For the text-containing cell, return its midpoint in [x, y] coordinate format. 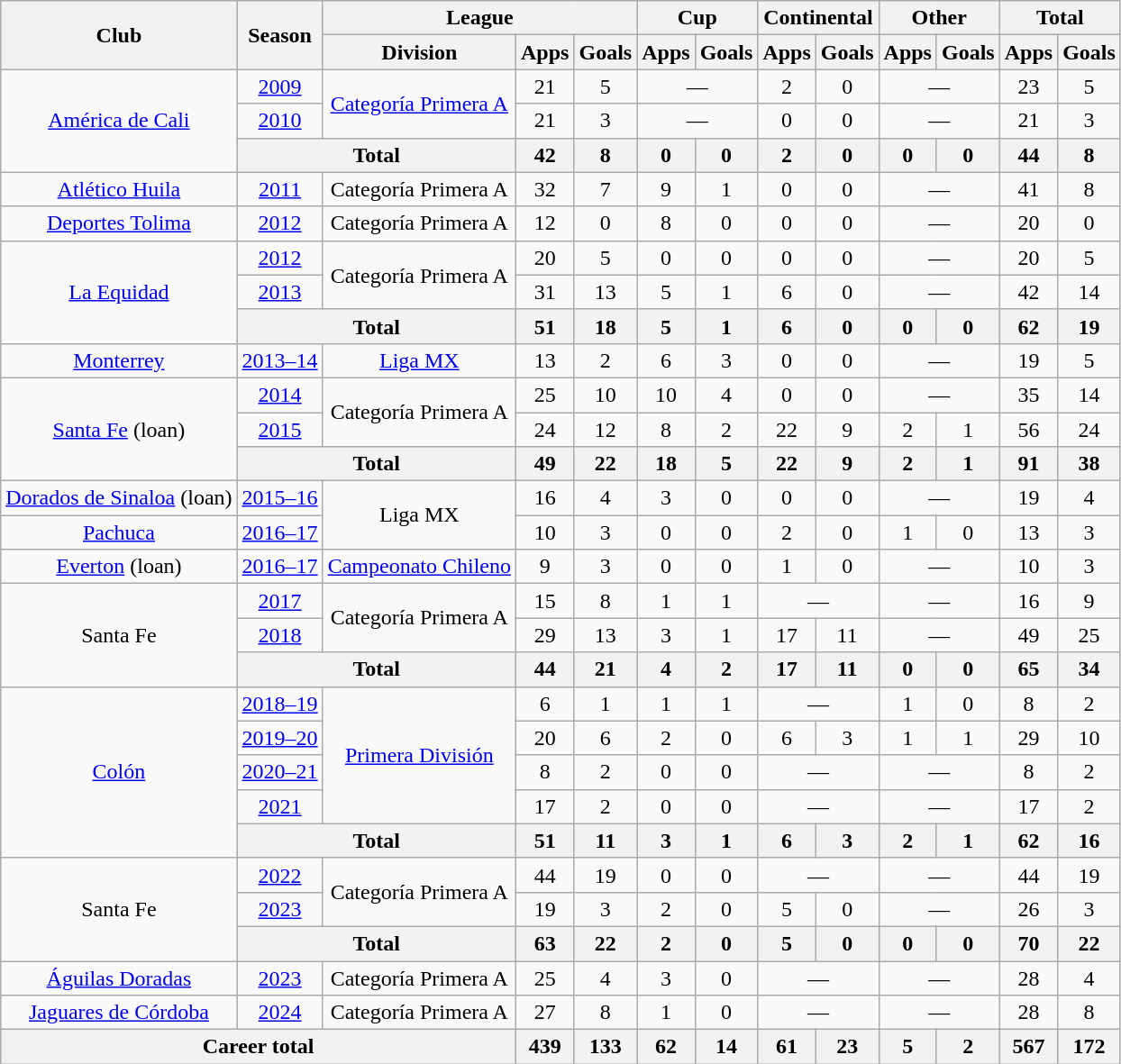
34 [1089, 669]
League [479, 18]
Santa Fe (loan) [119, 429]
Club [119, 35]
Atlético Huila [119, 189]
2011 [279, 189]
Dorados de Sinaloa (loan) [119, 498]
Cup [697, 18]
26 [1028, 909]
2013–14 [279, 360]
Monterrey [119, 360]
2013 [279, 292]
2010 [279, 121]
56 [1028, 430]
70 [1028, 943]
2018 [279, 635]
15 [545, 601]
61 [787, 1047]
Division [419, 52]
Everton (loan) [119, 567]
2024 [279, 1013]
27 [545, 1013]
2015–16 [279, 498]
31 [545, 292]
Career total [259, 1047]
2014 [279, 395]
7 [606, 189]
2009 [279, 86]
Season [279, 35]
2022 [279, 875]
63 [545, 943]
133 [606, 1047]
Campeonato Chileno [419, 567]
41 [1028, 189]
2018–19 [279, 704]
2019–20 [279, 738]
2021 [279, 806]
Deportes Tolima [119, 223]
Colón [119, 772]
35 [1028, 395]
Other [939, 18]
Pachuca [119, 532]
2017 [279, 601]
439 [545, 1047]
172 [1089, 1047]
2020–21 [279, 772]
91 [1028, 464]
Águilas Doradas [119, 978]
2015 [279, 430]
32 [545, 189]
La Equidad [119, 292]
Jaguares de Córdoba [119, 1013]
Primera División [419, 755]
38 [1089, 464]
65 [1028, 669]
Continental [818, 18]
América de Cali [119, 121]
567 [1028, 1047]
